Search for the cell housing the specified text and yield its [x, y] center coordinate. 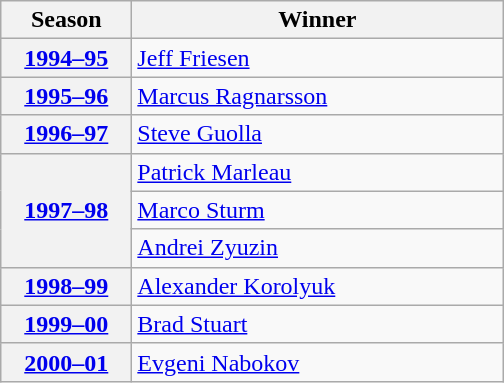
Winner [318, 20]
1995–96 [66, 96]
Season [66, 20]
Patrick Marleau [318, 172]
Alexander Korolyuk [318, 286]
Andrei Zyuzin [318, 248]
2000–01 [66, 362]
Brad Stuart [318, 324]
Marco Sturm [318, 210]
1999–00 [66, 324]
Evgeni Nabokov [318, 362]
1994–95 [66, 58]
Jeff Friesen [318, 58]
1998–99 [66, 286]
1996–97 [66, 134]
1997–98 [66, 210]
Steve Guolla [318, 134]
Marcus Ragnarsson [318, 96]
